Determine the (x, y) coordinate at the center of the cell enclosing the given text.  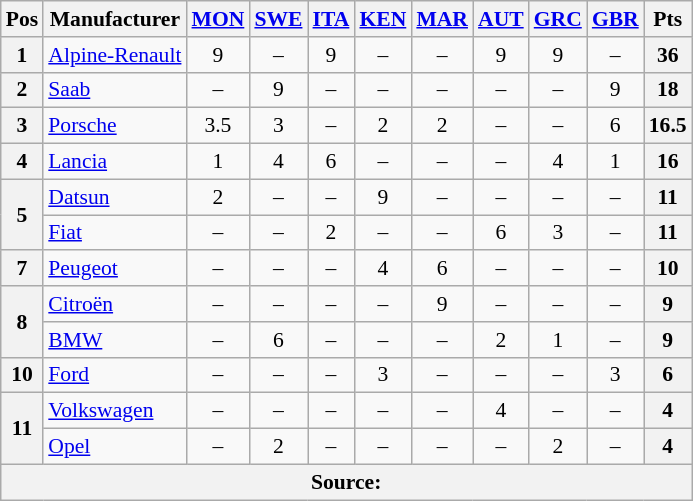
Porsche (114, 126)
AUT (501, 19)
Citroën (114, 304)
GBR (616, 19)
5 (22, 214)
16.5 (668, 126)
16 (668, 162)
Manufacturer (114, 19)
Datsun (114, 197)
Pos (22, 19)
BMW (114, 340)
MON (218, 19)
Ford (114, 375)
Volkswagen (114, 411)
Saab (114, 90)
3.5 (218, 126)
ITA (332, 19)
36 (668, 55)
8 (22, 322)
Lancia (114, 162)
18 (668, 90)
GRC (558, 19)
Peugeot (114, 269)
KEN (382, 19)
Fiat (114, 233)
Alpine-Renault (114, 55)
Source: (346, 482)
Pts (668, 19)
MAR (442, 19)
SWE (278, 19)
7 (22, 269)
Opel (114, 447)
